Search for the cell housing the specified text and yield its [x, y] center coordinate. 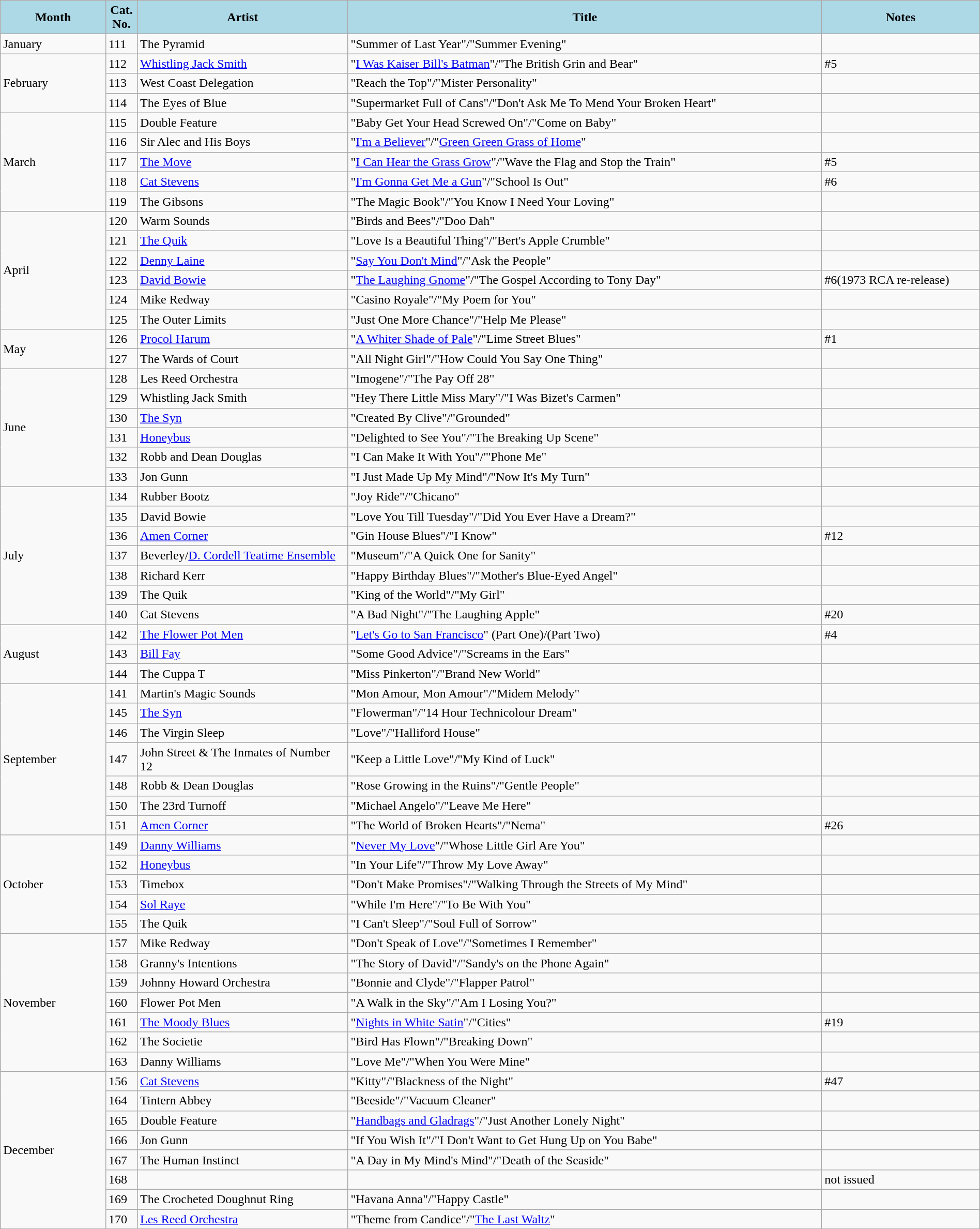
124 [121, 300]
118 [121, 181]
156 [121, 1081]
"Theme from Candice"/"The Last Waltz" [585, 1219]
170 [121, 1219]
"Love Me"/"When You Were Mine" [585, 1061]
#1 [901, 339]
155 [121, 924]
"While I'm Here"/"To Be With You" [585, 904]
"I'm Gonna Get Me a Gun"/"School Is Out" [585, 181]
Procol Harum [243, 339]
166 [121, 1140]
June [53, 428]
May [53, 349]
The Outer Limits [243, 320]
130 [121, 418]
126 [121, 339]
"Nights in White Satin"/"Cities" [585, 1022]
131 [121, 437]
117 [121, 162]
127 [121, 359]
"Baby Get Your Head Screwed On"/"Come on Baby" [585, 123]
139 [121, 595]
#47 [901, 1081]
165 [121, 1120]
"I Can Make It With You"/"'Phone Me" [585, 457]
The Moody Blues [243, 1022]
143 [121, 654]
"Just One More Chance"/"Help Me Please" [585, 320]
147 [121, 759]
"Happy Birthday Blues"/"Mother's Blue-Eyed Angel" [585, 575]
149 [121, 845]
161 [121, 1022]
164 [121, 1101]
April [53, 270]
"Birds and Bees"/"Doo Dah" [585, 221]
"Love"/"Halliford House" [585, 733]
"Supermarket Full of Cans"/"Don't Ask Me To Mend Your Broken Heart" [585, 103]
119 [121, 201]
"I Just Made Up My Mind"/"Now It's My Turn" [585, 477]
"All Night Girl"/"How Could You Say One Thing" [585, 359]
The Gibsons [243, 201]
John Street & The Inmates of Number 12 [243, 759]
The Cuppa T [243, 674]
Robb & Dean Douglas [243, 786]
123 [121, 280]
The Move [243, 162]
"I Can't Sleep"/"Soul Full of Sorrow" [585, 924]
136 [121, 536]
Richard Kerr [243, 575]
#6(1973 RCA re-release) [901, 280]
Title [585, 18]
Artist [243, 18]
#26 [901, 825]
"Gin House Blues"/"I Know" [585, 536]
"The World of Broken Hearts"/"Nema" [585, 825]
"Mon Amour, Mon Amour"/"Midem Melody" [585, 693]
Cat.No. [121, 18]
"Some Good Advice"/"Screams in the Ears" [585, 654]
Bill Fay [243, 654]
September [53, 759]
January [53, 44]
163 [121, 1061]
"Love You Till Tuesday"/"Did You Ever Have a Dream?" [585, 516]
"Bird Has Flown"/"Breaking Down" [585, 1042]
The Eyes of Blue [243, 103]
"Casino Royale"/"My Poem for You" [585, 300]
#4 [901, 634]
#20 [901, 615]
140 [121, 615]
Martin's Magic Sounds [243, 693]
"Let's Go to San Francisco" (Part One)/(Part Two) [585, 634]
Granny's Intentions [243, 963]
West Coast Delegation [243, 83]
"Reach the Top"/"Mister Personality" [585, 83]
#12 [901, 536]
113 [121, 83]
111 [121, 44]
Robb and Dean Douglas [243, 457]
"Imogene"/"The Pay Off 28" [585, 378]
"A Bad Night"/"The Laughing Apple" [585, 615]
Flower Pot Men [243, 1003]
141 [121, 693]
"Delighted to See You"/"The Breaking Up Scene" [585, 437]
October [53, 884]
"A Whiter Shade of Pale"/"Lime Street Blues" [585, 339]
July [53, 555]
132 [121, 457]
137 [121, 555]
157 [121, 944]
"King of the World"/"My Girl" [585, 595]
154 [121, 904]
Rubber Bootz [243, 496]
"Handbags and Gladrags"/"Just Another Lonely Night" [585, 1120]
February [53, 83]
"In Your Life"/"Throw My Love Away" [585, 864]
133 [121, 477]
144 [121, 674]
"I'm a Believer"/"Green Green Grass of Home" [585, 142]
"Summer of Last Year"/"Summer Evening" [585, 44]
138 [121, 575]
"Joy Ride"/"Chicano" [585, 496]
"Say You Don't Mind"/"Ask the People" [585, 260]
"Don't Make Promises"/"Walking Through the Streets of My Mind" [585, 884]
December [53, 1150]
The Societie [243, 1042]
134 [121, 496]
159 [121, 983]
The Wards of Court [243, 359]
Notes [901, 18]
150 [121, 806]
March [53, 162]
"Don't Speak of Love"/"Sometimes I Remember" [585, 944]
"A Day in My Mind's Mind"/"Death of the Seaside" [585, 1160]
"Kitty"/"Blackness of the Night" [585, 1081]
162 [121, 1042]
Denny Laine [243, 260]
146 [121, 733]
Timebox [243, 884]
not issued [901, 1179]
The Human Instinct [243, 1160]
"Flowerman"/"14 Hour Technicolour Dream" [585, 713]
116 [121, 142]
August [53, 654]
153 [121, 884]
122 [121, 260]
169 [121, 1199]
#19 [901, 1022]
The Flower Pot Men [243, 634]
"A Walk in the Sky"/"Am I Losing You?" [585, 1003]
151 [121, 825]
Johnny Howard Orchestra [243, 983]
"Havana Anna"/"Happy Castle" [585, 1199]
"Love Is a Beautiful Thing"/"Bert's Apple Crumble" [585, 240]
"Bonnie and Clyde"/"Flapper Patrol" [585, 983]
"The Laughing Gnome"/"The Gospel According to Tony Day" [585, 280]
"Keep a Little Love"/"My Kind of Luck" [585, 759]
#6 [901, 181]
"Miss Pinkerton"/"Brand New World" [585, 674]
"Created By Clive"/"Grounded" [585, 418]
November [53, 1003]
"Michael Angelo"/"Leave Me Here" [585, 806]
"Museum"/"A Quick One for Sanity" [585, 555]
Month [53, 18]
Sir Alec and His Boys [243, 142]
Beverley/D. Cordell Teatime Ensemble [243, 555]
114 [121, 103]
160 [121, 1003]
"Beeside"/"Vacuum Cleaner" [585, 1101]
The Crocheted Doughnut Ring [243, 1199]
Warm Sounds [243, 221]
142 [121, 634]
128 [121, 378]
121 [121, 240]
"I Was Kaiser Bill's Batman"/"The British Grin and Bear" [585, 64]
"Hey There Little Miss Mary"/"I Was Bizet's Carmen" [585, 398]
148 [121, 786]
"I Can Hear the Grass Grow"/"Wave the Flag and Stop the Train" [585, 162]
125 [121, 320]
152 [121, 864]
"The Story of David"/"Sandy's on the Phone Again" [585, 963]
112 [121, 64]
129 [121, 398]
The Virgin Sleep [243, 733]
The Pyramid [243, 44]
Sol Raye [243, 904]
"If You Wish It"/"I Don't Want to Get Hung Up on You Babe" [585, 1140]
The 23rd Turnoff [243, 806]
"The Magic Book"/"You Know I Need Your Loving" [585, 201]
"Never My Love"/"Whose Little Girl Are You" [585, 845]
Tintern Abbey [243, 1101]
120 [121, 221]
"Rose Growing in the Ruins"/"Gentle People" [585, 786]
115 [121, 123]
145 [121, 713]
167 [121, 1160]
168 [121, 1179]
135 [121, 516]
158 [121, 963]
